Determine the [x, y] coordinate at the center of the cell enclosing the given text.  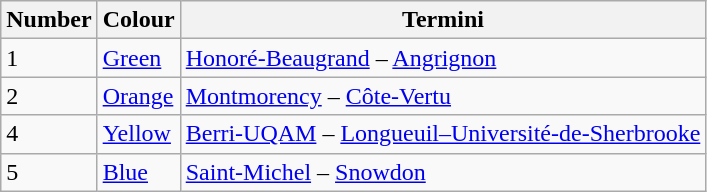
Number [49, 20]
5 [49, 172]
4 [49, 134]
2 [49, 96]
Yellow [138, 134]
Termini [443, 20]
Honoré-Beaugrand – Angrignon [443, 58]
1 [49, 58]
Montmorency – Côte-Vertu [443, 96]
Colour [138, 20]
Berri-UQAM – Longueuil–Université-de-Sherbrooke [443, 134]
Orange [138, 96]
Saint-Michel – Snowdon [443, 172]
Blue [138, 172]
Green [138, 58]
